Scan for the cell matching the given text and deliver its [x, y] coordinate at center. 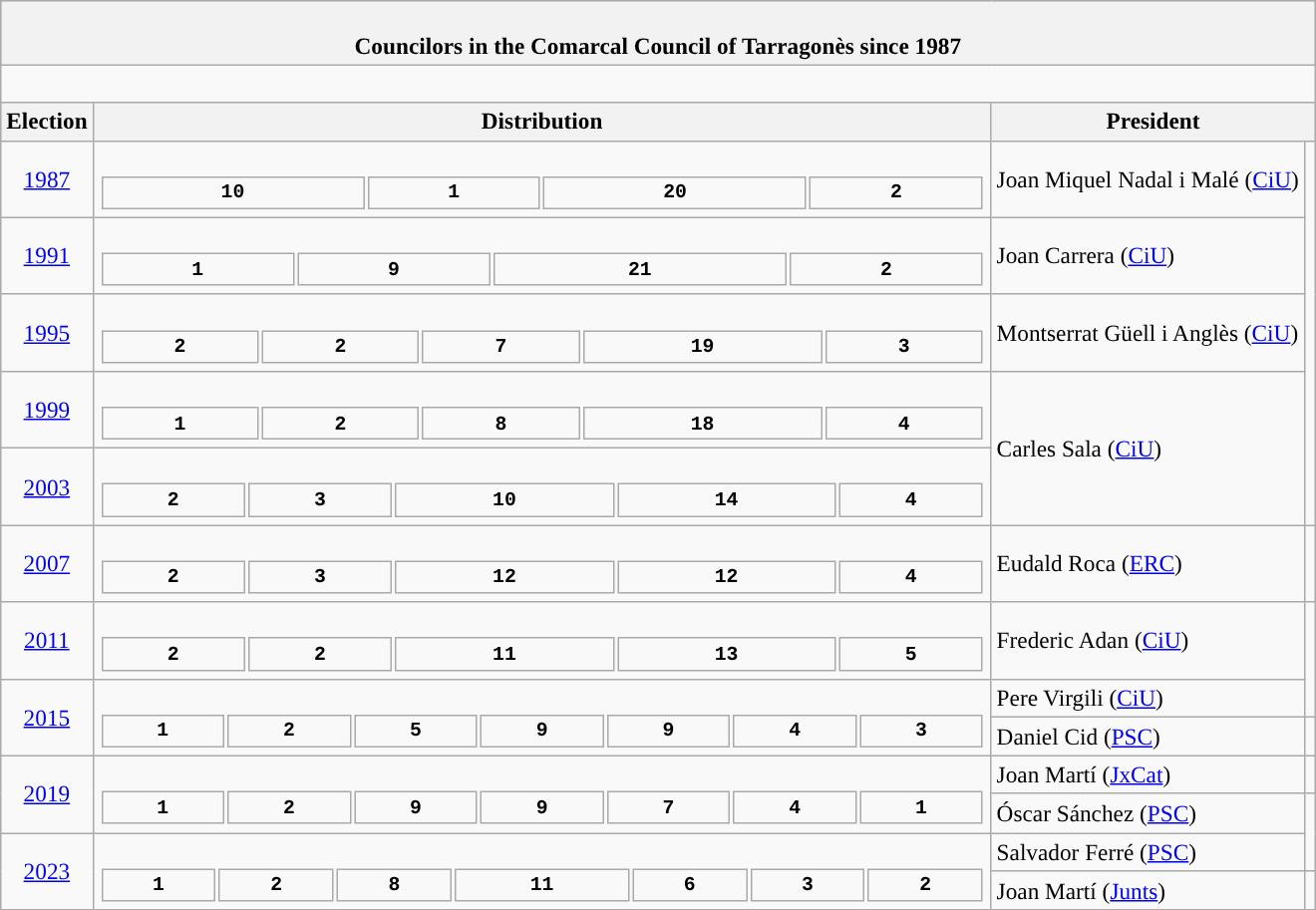
1 2 5 9 9 4 3 [542, 718]
Frederic Adan (CiU) [1148, 640]
2 2 7 19 3 [542, 333]
Distribution [542, 122]
Councilors in the Comarcal Council of Tarragonès since 1987 [658, 32]
19 [702, 345]
1 2 9 9 7 4 1 [542, 793]
2 2 11 13 5 [542, 640]
Joan Carrera (CiU) [1148, 255]
Óscar Sánchez (PSC) [1148, 813]
Daniel Cid (PSC) [1148, 736]
Carles Sala (CiU) [1148, 448]
1 2 8 18 4 [542, 409]
2019 [47, 793]
20 [675, 191]
Joan Martí (Junts) [1148, 891]
President [1152, 122]
Joan Martí (JxCat) [1148, 774]
Montserrat Güell i Anglès (CiU) [1148, 333]
2015 [47, 718]
6 [690, 883]
2003 [47, 486]
18 [702, 423]
2023 [47, 871]
1987 [47, 179]
Eudald Roca (ERC) [1148, 562]
Pere Virgili (CiU) [1148, 698]
10 1 20 2 [542, 179]
2007 [47, 562]
1995 [47, 333]
1 2 8 11 6 3 2 [542, 871]
2 3 10 14 4 [542, 486]
2 3 12 12 4 [542, 562]
Election [47, 122]
21 [640, 269]
1999 [47, 409]
2011 [47, 640]
Joan Miquel Nadal i Malé (CiU) [1148, 179]
Salvador Ferré (PSC) [1148, 851]
13 [727, 654]
14 [727, 500]
1 9 21 2 [542, 255]
1991 [47, 255]
